Find where the given text appears and provide that cell's center as [X, Y] coordinate. 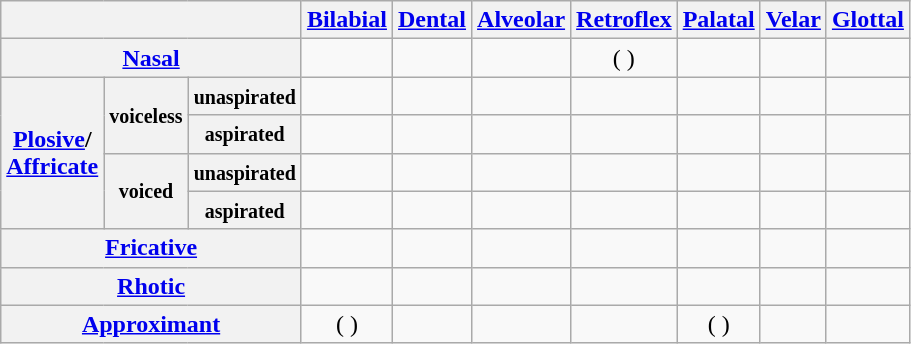
Retroflex [624, 20]
Bilabial [346, 20]
Nasal [152, 58]
Dental [432, 20]
Glottal [868, 20]
Alveolar [522, 20]
voiceless [146, 115]
Palatal [718, 20]
voiced [146, 191]
Plosive/Affricate [52, 153]
Approximant [152, 324]
Rhotic [152, 286]
Velar [793, 20]
Fricative [152, 248]
